Output the [x, y] coordinate of the center of the cell containing the given text.  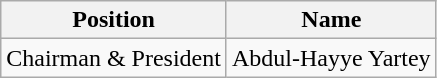
Abdul-Hayye Yartey [331, 58]
Chairman & President [114, 58]
Name [331, 20]
Position [114, 20]
